Find where the given text appears and provide that cell's center as [x, y] coordinate. 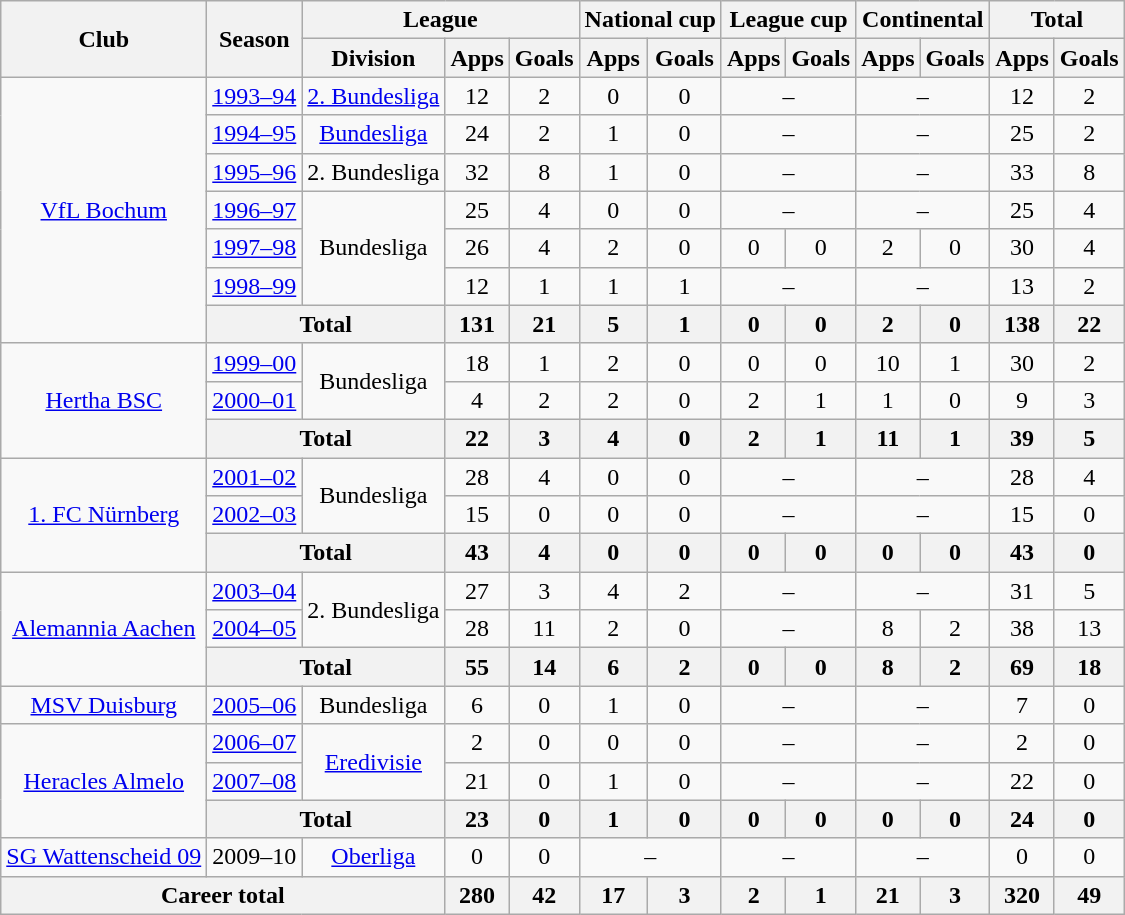
2004–05 [254, 629]
League cup [788, 20]
Alemannia Aachen [104, 629]
MSV Duisburg [104, 705]
42 [544, 895]
280 [477, 895]
2006–07 [254, 743]
38 [1022, 629]
1999–00 [254, 362]
31 [1022, 591]
39 [1022, 438]
SG Wattenscheid 09 [104, 857]
National cup [650, 20]
10 [888, 362]
Club [104, 39]
320 [1022, 895]
2003–04 [254, 591]
33 [1022, 172]
2002–03 [254, 515]
9 [1022, 400]
1996–97 [254, 210]
1993–94 [254, 96]
17 [613, 895]
138 [1022, 324]
1997–98 [254, 248]
2001–02 [254, 477]
27 [477, 591]
2007–08 [254, 781]
2009–10 [254, 857]
7 [1022, 705]
1995–96 [254, 172]
VfL Bochum [104, 210]
Continental [923, 20]
1994–95 [254, 134]
23 [477, 819]
131 [477, 324]
2000–01 [254, 400]
Career total [223, 895]
69 [1022, 667]
14 [544, 667]
League [440, 20]
1. FC Nürnberg [104, 515]
26 [477, 248]
Heracles Almelo [104, 781]
49 [1089, 895]
Season [254, 39]
32 [477, 172]
Division [374, 58]
1998–99 [254, 286]
Eredivisie [374, 762]
2005–06 [254, 705]
55 [477, 667]
Oberliga [374, 857]
Hertha BSC [104, 400]
